Locate the cell with the specified text and output its [x, y] center coordinate. 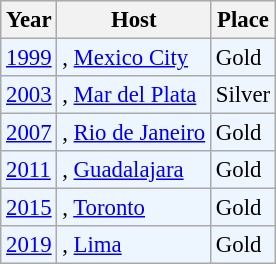
2003 [29, 95]
, Rio de Janeiro [134, 133]
1999 [29, 58]
Year [29, 20]
Host [134, 20]
2007 [29, 133]
, Toronto [134, 208]
2011 [29, 170]
, Mar del Plata [134, 95]
, Lima [134, 245]
Place [242, 20]
2015 [29, 208]
, Mexico City [134, 58]
2019 [29, 245]
Silver [242, 95]
, Guadalajara [134, 170]
